Return (x, y) of the center of cell containing provided text 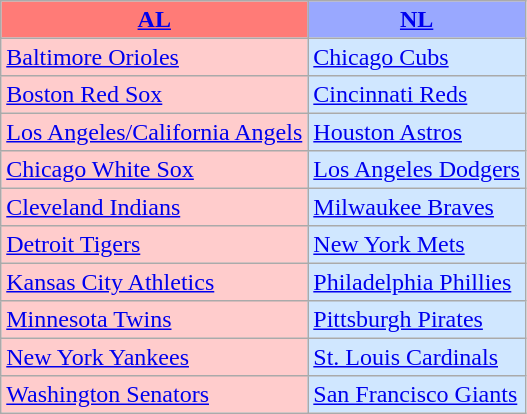
Los Angeles/California Angels (154, 132)
AL (154, 20)
Detroit Tigers (154, 244)
Philadelphia Phillies (417, 282)
Chicago White Sox (154, 170)
Boston Red Sox (154, 94)
New York Mets (417, 244)
San Francisco Giants (417, 394)
Kansas City Athletics (154, 282)
Cincinnati Reds (417, 94)
Milwaukee Braves (417, 206)
Cleveland Indians (154, 206)
Chicago Cubs (417, 56)
St. Louis Cardinals (417, 356)
NL (417, 20)
Los Angeles Dodgers (417, 170)
Baltimore Orioles (154, 56)
New York Yankees (154, 356)
Washington Senators (154, 394)
Minnesota Twins (154, 318)
Pittsburgh Pirates (417, 318)
Houston Astros (417, 132)
